Provide the (x, y) coordinate of the cell's center where the given text is located.  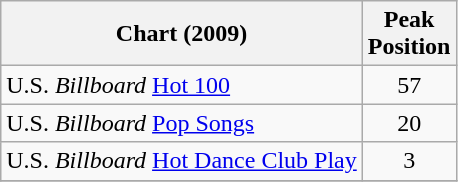
57 (409, 85)
U.S. Billboard Hot 100 (182, 85)
Chart (2009) (182, 34)
U.S. Billboard Pop Songs (182, 123)
3 (409, 161)
U.S. Billboard Hot Dance Club Play (182, 161)
20 (409, 123)
PeakPosition (409, 34)
